Capture the cell that displays the provided text and extract its (x, y) central coordinate. 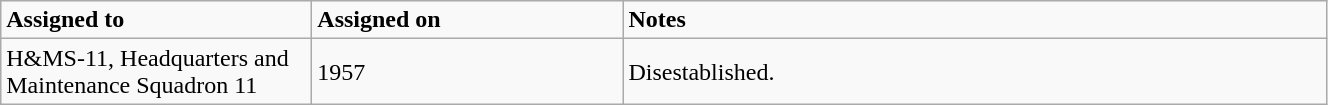
H&MS-11, Headquarters and Maintenance Squadron 11 (156, 72)
Assigned to (156, 20)
Assigned on (468, 20)
Notes (975, 20)
Disestablished. (975, 72)
1957 (468, 72)
